Determine the [X, Y] coordinate at the center of the cell enclosing the given text.  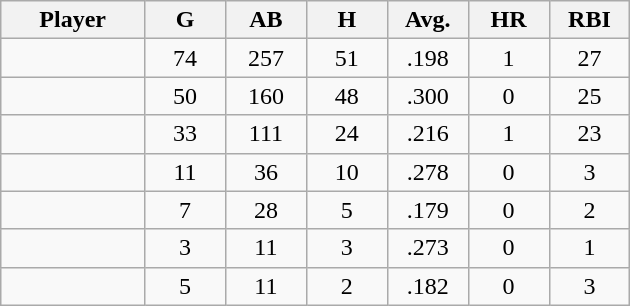
23 [590, 134]
160 [266, 96]
111 [266, 134]
.216 [428, 134]
RBI [590, 20]
50 [186, 96]
H [346, 20]
74 [186, 58]
HR [508, 20]
G [186, 20]
.198 [428, 58]
10 [346, 172]
.273 [428, 248]
36 [266, 172]
28 [266, 210]
.300 [428, 96]
257 [266, 58]
.179 [428, 210]
Avg. [428, 20]
25 [590, 96]
Player [73, 20]
33 [186, 134]
27 [590, 58]
.278 [428, 172]
AB [266, 20]
48 [346, 96]
24 [346, 134]
7 [186, 210]
.182 [428, 286]
51 [346, 58]
